Output the [X, Y] coordinate of the center of the cell containing the given text.  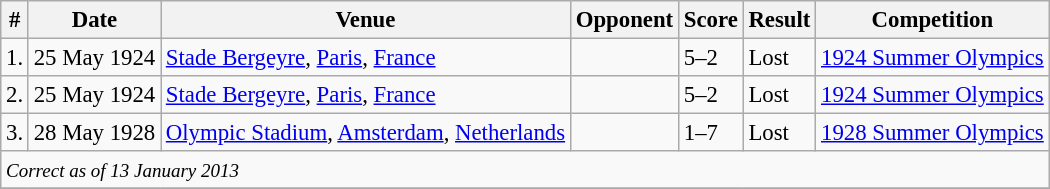
Competition [932, 20]
1–7 [710, 133]
3. [15, 133]
Olympic Stadium, Amsterdam, Netherlands [366, 133]
Result [780, 20]
Correct as of 13 January 2013 [525, 170]
1928 Summer Olympics [932, 133]
1. [15, 58]
Venue [366, 20]
Date [94, 20]
2. [15, 95]
Score [710, 20]
Opponent [624, 20]
28 May 1928 [94, 133]
# [15, 20]
